Return the (X, Y) coordinate for the center point of the cell that contains the specified text.  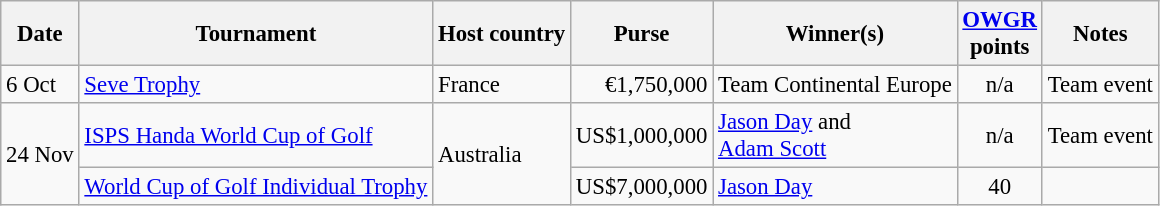
Purse (641, 34)
Date (40, 34)
Australia (502, 154)
France (502, 85)
Winner(s) (835, 34)
World Cup of Golf Individual Trophy (256, 187)
24 Nov (40, 154)
US$1,000,000 (641, 136)
€1,750,000 (641, 85)
Tournament (256, 34)
Team Continental Europe (835, 85)
Notes (1100, 34)
Jason Day (835, 187)
Seve Trophy (256, 85)
OWGRpoints (1000, 34)
40 (1000, 187)
Jason Day and Adam Scott (835, 136)
Host country (502, 34)
ISPS Handa World Cup of Golf (256, 136)
US$7,000,000 (641, 187)
6 Oct (40, 85)
